Identify which cell holds the provided text, then report its (X, Y) central coordinate. 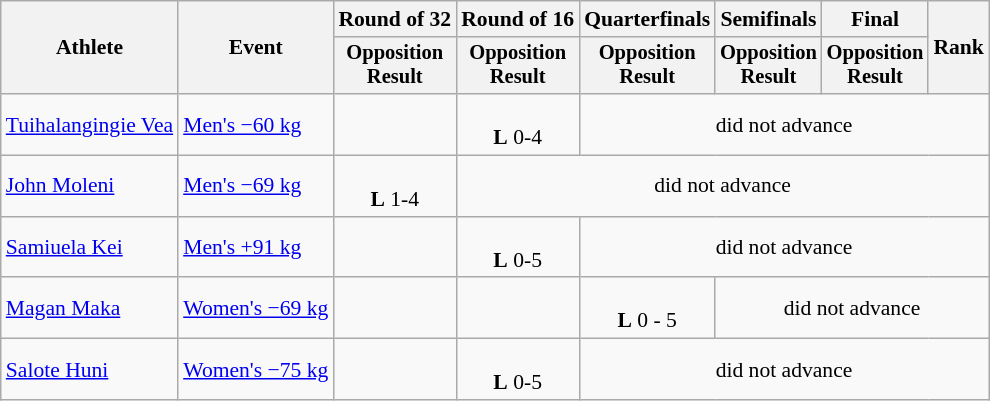
Salote Huni (90, 370)
L 0 - 5 (647, 308)
L 0-4 (518, 124)
Quarterfinals (647, 19)
Rank (958, 48)
Final (876, 19)
Tuihalangingie Vea (90, 124)
Samiuela Kei (90, 248)
Round of 32 (394, 19)
John Moleni (90, 186)
Athlete (90, 48)
Women's −69 kg (256, 308)
Women's −75 kg (256, 370)
Round of 16 (518, 19)
L 1-4 (394, 186)
Semifinals (768, 19)
Magan Maka (90, 308)
Men's +91 kg (256, 248)
Event (256, 48)
Men's −60 kg (256, 124)
Men's −69 kg (256, 186)
